Identify which cell holds the provided text, then report its (x, y) central coordinate. 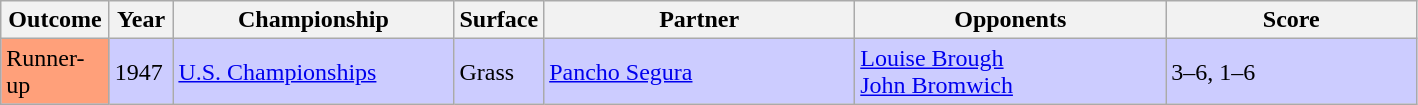
Surface (499, 20)
Grass (499, 72)
Opponents (1010, 20)
Partner (700, 20)
3–6, 1–6 (1292, 72)
Year (141, 20)
Championship (314, 20)
Outcome (56, 20)
Louise Brough John Bromwich (1010, 72)
Pancho Segura (700, 72)
Runner-up (56, 72)
U.S. Championships (314, 72)
Score (1292, 20)
1947 (141, 72)
